Determine the (X, Y) coordinate at the center of the cell enclosing the given text.  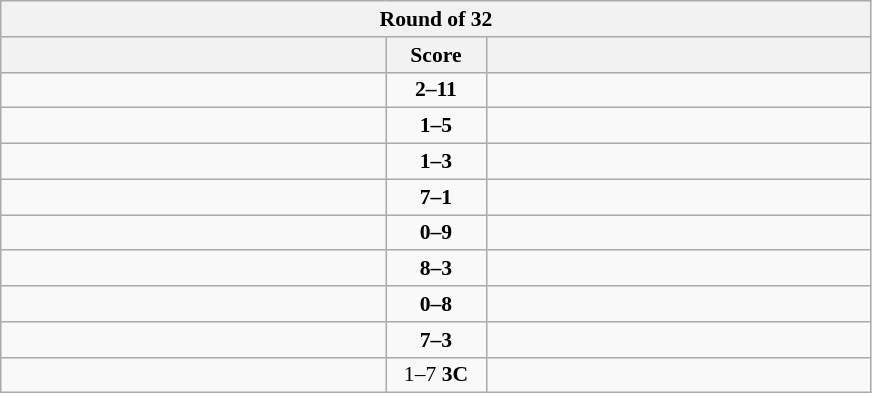
2–11 (436, 90)
1–7 3C (436, 375)
7–3 (436, 340)
7–1 (436, 197)
0–8 (436, 304)
0–9 (436, 233)
1–3 (436, 162)
Round of 32 (436, 19)
1–5 (436, 126)
Score (436, 55)
8–3 (436, 269)
